Output the [X, Y] coordinate of the center of the cell containing the given text.  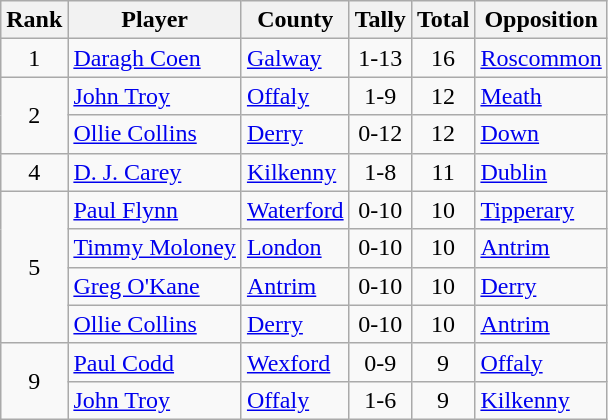
Paul Codd [155, 362]
1-6 [380, 400]
London [295, 248]
Greg O'Kane [155, 286]
Total [443, 20]
11 [443, 172]
Tipperary [541, 210]
5 [34, 267]
Player [155, 20]
1 [34, 58]
Wexford [295, 362]
Dublin [541, 172]
Daragh Coen [155, 58]
Timmy Moloney [155, 248]
16 [443, 58]
Paul Flynn [155, 210]
0-9 [380, 362]
2 [34, 115]
Galway [295, 58]
Roscommon [541, 58]
Down [541, 134]
Waterford [295, 210]
4 [34, 172]
1-9 [380, 96]
County [295, 20]
Opposition [541, 20]
Tally [380, 20]
D. J. Carey [155, 172]
1-13 [380, 58]
0-12 [380, 134]
Meath [541, 96]
Rank [34, 20]
1-8 [380, 172]
